For the text-containing cell, return its midpoint in (X, Y) coordinate format. 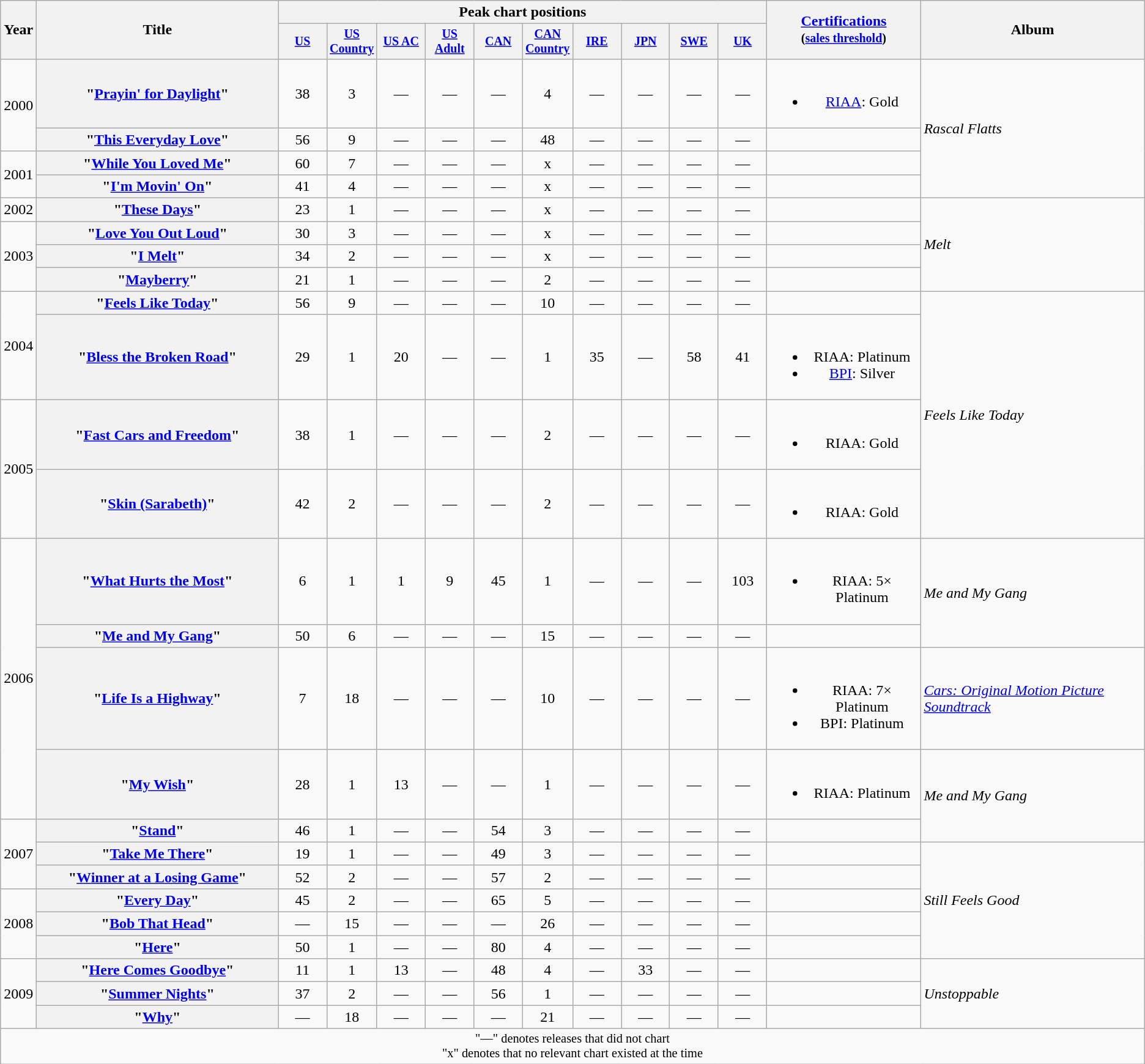
19 (302, 854)
Rascal Flatts (1032, 128)
US (302, 42)
52 (302, 877)
103 (743, 581)
CAN Country (547, 42)
2000 (18, 105)
"Love You Out Loud" (158, 233)
Melt (1032, 245)
"I Melt" (158, 256)
"Here" (158, 947)
2008 (18, 923)
USAdult (449, 42)
"Summer Nights" (158, 994)
2004 (18, 346)
"Prayin' for Daylight" (158, 93)
IRE (597, 42)
"Me and My Gang" (158, 636)
2006 (18, 679)
Album (1032, 30)
US AC (401, 42)
Cars: Original Motion Picture Soundtrack (1032, 699)
2003 (18, 256)
60 (302, 163)
65 (498, 900)
2005 (18, 469)
2001 (18, 174)
"Take Me There" (158, 854)
37 (302, 994)
Year (18, 30)
"Here Comes Goodbye" (158, 970)
80 (498, 947)
46 (302, 830)
JPN (646, 42)
Title (158, 30)
"This Everyday Love" (158, 140)
26 (547, 924)
"What Hurts the Most" (158, 581)
RIAA: Platinum (844, 784)
"I'm Movin' On" (158, 186)
"Fast Cars and Freedom" (158, 434)
28 (302, 784)
"While You Loved Me" (158, 163)
33 (646, 970)
RIAA: PlatinumBPI: Silver (844, 357)
11 (302, 970)
54 (498, 830)
"These Days" (158, 210)
"Why" (158, 1017)
23 (302, 210)
RIAA: 5× Platinum (844, 581)
30 (302, 233)
"Life Is a Highway" (158, 699)
Feels Like Today (1032, 415)
42 (302, 504)
"My Wish" (158, 784)
Peak chart positions (522, 12)
5 (547, 900)
"Winner at a Losing Game" (158, 877)
2002 (18, 210)
Unstoppable (1032, 994)
20 (401, 357)
2007 (18, 854)
"Bob That Head" (158, 924)
"Mayberry" (158, 280)
"Bless the Broken Road" (158, 357)
RIAA: 7× PlatinumBPI: Platinum (844, 699)
58 (694, 357)
"Stand" (158, 830)
57 (498, 877)
"Every Day" (158, 900)
"Skin (Sarabeth)" (158, 504)
49 (498, 854)
UK (743, 42)
US Country (352, 42)
Certifications(sales threshold) (844, 30)
35 (597, 357)
29 (302, 357)
SWE (694, 42)
"Feels Like Today" (158, 303)
34 (302, 256)
"—" denotes releases that did not chart"x" denotes that no relevant chart existed at the time (572, 1046)
Still Feels Good (1032, 900)
2009 (18, 994)
CAN (498, 42)
